Capture the cell that displays the provided text and extract its (X, Y) central coordinate. 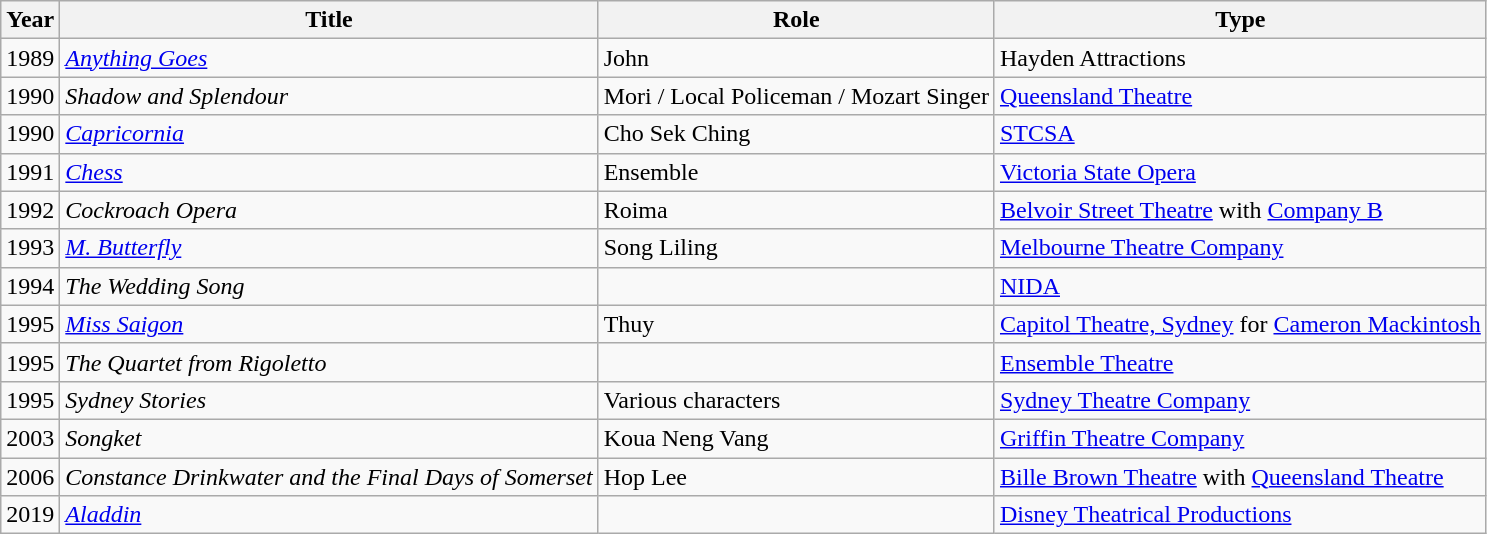
2019 (30, 515)
1989 (30, 58)
M. Butterfly (329, 248)
The Quartet from Rigoletto (329, 362)
Disney Theatrical Productions (1240, 515)
Belvoir Street Theatre with Company B (1240, 210)
Cho Sek Ching (796, 134)
Capitol Theatre, Sydney for Cameron Mackintosh (1240, 324)
1993 (30, 248)
2006 (30, 477)
NIDA (1240, 286)
Chess (329, 172)
Song Liling (796, 248)
Mori / Local Policeman / Mozart Singer (796, 96)
Aladdin (329, 515)
Melbourne Theatre Company (1240, 248)
Songket (329, 438)
Sydney Theatre Company (1240, 400)
Sydney Stories (329, 400)
Roima (796, 210)
Shadow and Splendour (329, 96)
Thuy (796, 324)
Year (30, 20)
STCSA (1240, 134)
Type (1240, 20)
1992 (30, 210)
Ensemble Theatre (1240, 362)
Constance Drinkwater and the Final Days of Somerset (329, 477)
Griffin Theatre Company (1240, 438)
Ensemble (796, 172)
Koua Neng Vang (796, 438)
1991 (30, 172)
Victoria State Opera (1240, 172)
1994 (30, 286)
2003 (30, 438)
Queensland Theatre (1240, 96)
Hop Lee (796, 477)
Bille Brown Theatre with Queensland Theatre (1240, 477)
Various characters (796, 400)
Miss Saigon (329, 324)
Cockroach Opera (329, 210)
The Wedding Song (329, 286)
Hayden Attractions (1240, 58)
Title (329, 20)
Anything Goes (329, 58)
Capricornia (329, 134)
John (796, 58)
Role (796, 20)
